Identify which cell holds the provided text, then report its (x, y) central coordinate. 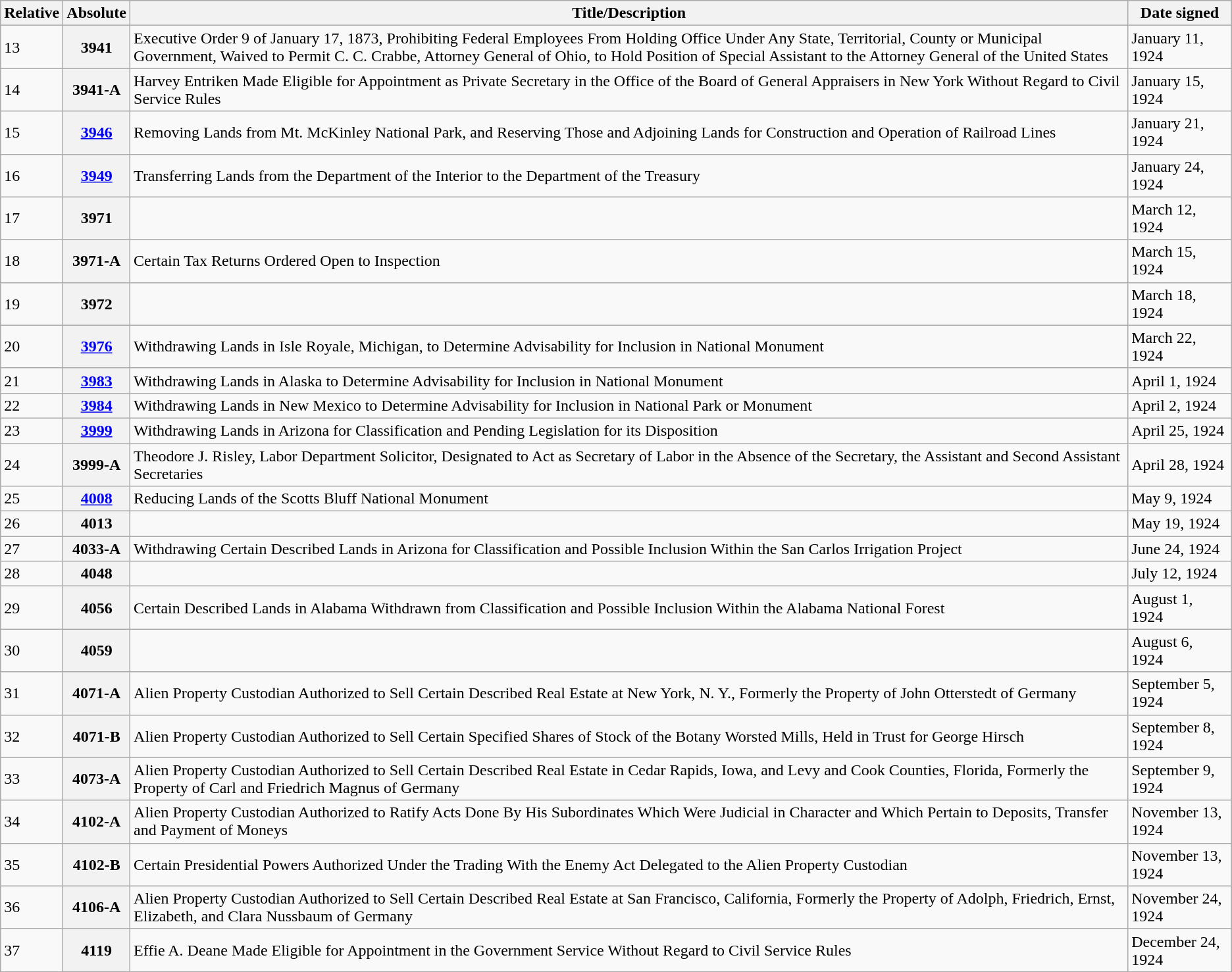
September 8, 1924 (1180, 736)
4119 (97, 950)
September 9, 1924 (1180, 779)
28 (32, 574)
4059 (97, 650)
Certain Tax Returns Ordered Open to Inspection (629, 261)
Absolute (97, 13)
January 11, 1924 (1180, 47)
September 5, 1924 (1180, 694)
29 (32, 608)
4102-B (97, 865)
3972 (97, 304)
Withdrawing Lands in Alaska to Determine Advisability for Inclusion in National Monument (629, 380)
November 24, 1924 (1180, 907)
31 (32, 694)
Removing Lands from Mt. McKinley National Park, and Reserving Those and Adjoining Lands for Construction and Operation of Railroad Lines (629, 133)
30 (32, 650)
3984 (97, 405)
36 (32, 907)
Reducing Lands of the Scotts Bluff National Monument (629, 499)
27 (32, 549)
22 (32, 405)
4033-A (97, 549)
Transferring Lands from the Department of the Interior to the Department of the Treasury (629, 175)
March 12, 1924 (1180, 218)
16 (32, 175)
April 25, 1924 (1180, 430)
December 24, 1924 (1180, 950)
Withdrawing Lands in Isle Royale, Michigan, to Determine Advisability for Inclusion in National Monument (629, 346)
July 12, 1924 (1180, 574)
35 (32, 865)
August 1, 1924 (1180, 608)
Withdrawing Lands in New Mexico to Determine Advisability for Inclusion in National Park or Monument (629, 405)
3999 (97, 430)
January 15, 1924 (1180, 90)
3946 (97, 133)
4008 (97, 499)
15 (32, 133)
April 28, 1924 (1180, 465)
26 (32, 524)
Alien Property Custodian Authorized to Sell Certain Specified Shares of Stock of the Botany Worsted Mills, Held in Trust for George Hirsch (629, 736)
Withdrawing Lands in Arizona for Classification and Pending Legislation for its Disposition (629, 430)
4073-A (97, 779)
Relative (32, 13)
19 (32, 304)
21 (32, 380)
April 2, 1924 (1180, 405)
4106-A (97, 907)
January 24, 1924 (1180, 175)
4048 (97, 574)
August 6, 1924 (1180, 650)
3941-A (97, 90)
4013 (97, 524)
3949 (97, 175)
4102-A (97, 821)
March 18, 1924 (1180, 304)
Alien Property Custodian Authorized to Sell Certain Described Real Estate at New York, N. Y., Formerly the Property of John Otterstedt of Germany (629, 694)
23 (32, 430)
37 (32, 950)
May 9, 1924 (1180, 499)
4071-A (97, 694)
3971 (97, 218)
3941 (97, 47)
June 24, 1924 (1180, 549)
January 21, 1924 (1180, 133)
17 (32, 218)
Title/Description (629, 13)
20 (32, 346)
3999-A (97, 465)
33 (32, 779)
13 (32, 47)
Certain Presidential Powers Authorized Under the Trading With the Enemy Act Delegated to the Alien Property Custodian (629, 865)
32 (32, 736)
March 22, 1924 (1180, 346)
24 (32, 465)
14 (32, 90)
Date signed (1180, 13)
3976 (97, 346)
3971-A (97, 261)
4056 (97, 608)
April 1, 1924 (1180, 380)
18 (32, 261)
March 15, 1924 (1180, 261)
3983 (97, 380)
Certain Described Lands in Alabama Withdrawn from Classification and Possible Inclusion Within the Alabama National Forest (629, 608)
Withdrawing Certain Described Lands in Arizona for Classification and Possible Inclusion Within the San Carlos Irrigation Project (629, 549)
May 19, 1924 (1180, 524)
34 (32, 821)
Effie A. Deane Made Eligible for Appointment in the Government Service Without Regard to Civil Service Rules (629, 950)
4071-B (97, 736)
25 (32, 499)
